Find where the given text appears and provide that cell's center as (x, y) coordinate. 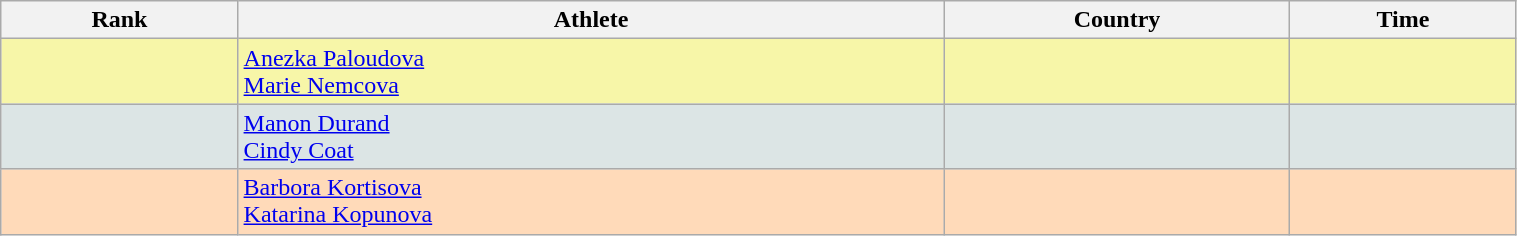
Anezka PaloudovaMarie Nemcova (591, 72)
Rank (120, 20)
Country (1117, 20)
Time (1403, 20)
Barbora KortisovaKatarina Kopunova (591, 202)
Manon DurandCindy Coat (591, 136)
Athlete (591, 20)
